Return the (x, y) coordinate for the center point of the cell that contains the specified text.  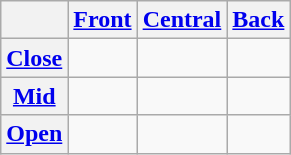
Central (182, 20)
Close (34, 58)
Mid (34, 96)
Back (258, 20)
Front (102, 20)
Open (34, 134)
